Determine the (X, Y) coordinate at the center of the cell enclosing the given text.  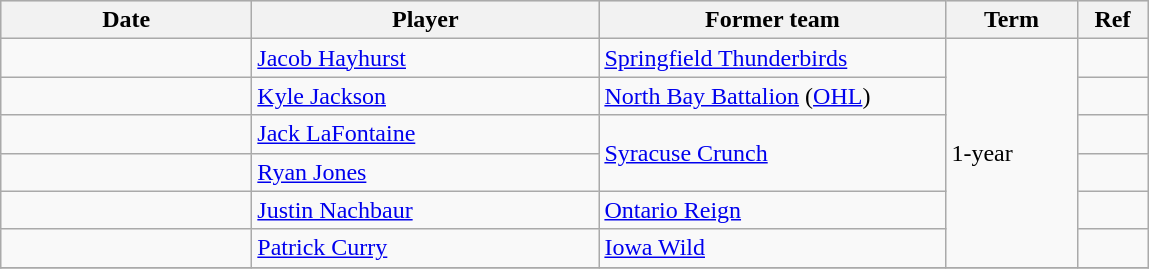
Ref (1112, 20)
Jacob Hayhurst (426, 58)
Iowa Wild (772, 248)
1-year (1012, 153)
Ryan Jones (426, 172)
Springfield Thunderbirds (772, 58)
Former team (772, 20)
Jack LaFontaine (426, 134)
Patrick Curry (426, 248)
Term (1012, 20)
Syracuse Crunch (772, 153)
Date (126, 20)
Kyle Jackson (426, 96)
North Bay Battalion (OHL) (772, 96)
Player (426, 20)
Justin Nachbaur (426, 210)
Ontario Reign (772, 210)
